Return [X, Y] of the center of cell containing provided text 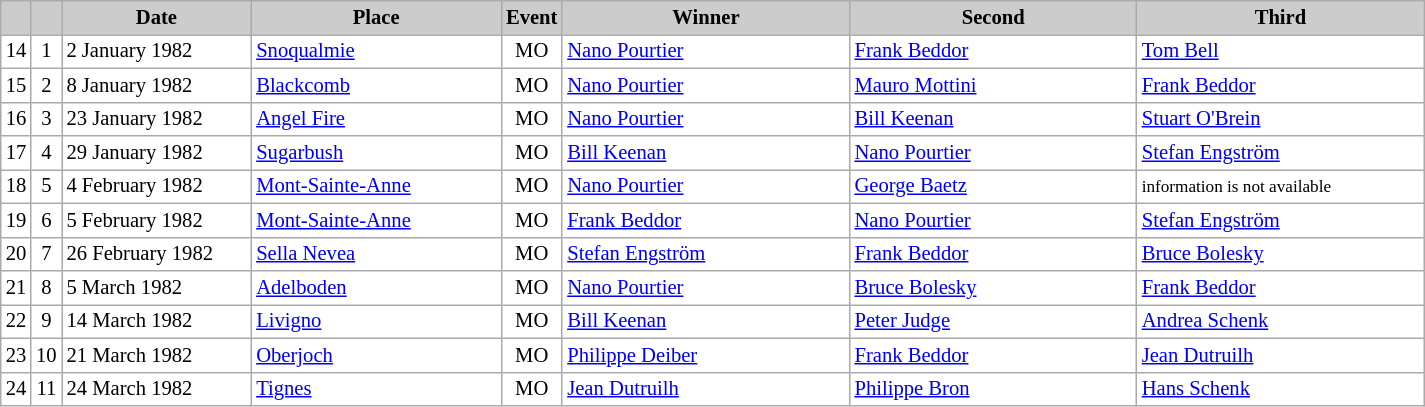
3 [46, 119]
Blackcomb [376, 85]
Peter Judge [994, 321]
Mauro Mottini [994, 85]
18 [16, 186]
Hans Schenk [1280, 389]
Tignes [376, 389]
2 [46, 85]
Sella Nevea [376, 254]
4 February 1982 [157, 186]
5 [46, 186]
4 [46, 153]
21 March 1982 [157, 355]
16 [16, 119]
1 [46, 51]
Snoqualmie [376, 51]
Place [376, 17]
5 March 1982 [157, 287]
7 [46, 254]
24 [16, 389]
11 [46, 389]
Livigno [376, 321]
Sugarbush [376, 153]
George Baetz [994, 186]
Date [157, 17]
23 January 1982 [157, 119]
Oberjoch [376, 355]
5 February 1982 [157, 220]
6 [46, 220]
Stuart O'Brein [1280, 119]
Angel Fire [376, 119]
19 [16, 220]
10 [46, 355]
2 January 1982 [157, 51]
20 [16, 254]
9 [46, 321]
21 [16, 287]
29 January 1982 [157, 153]
Third [1280, 17]
8 January 1982 [157, 85]
Philippe Bron [994, 389]
23 [16, 355]
26 February 1982 [157, 254]
24 March 1982 [157, 389]
Adelboden [376, 287]
17 [16, 153]
22 [16, 321]
14 [16, 51]
15 [16, 85]
Andrea Schenk [1280, 321]
information is not available [1280, 186]
Second [994, 17]
Tom Bell [1280, 51]
Winner [706, 17]
Philippe Deiber [706, 355]
14 March 1982 [157, 321]
Event [532, 17]
8 [46, 287]
